Find where the given text appears and provide that cell's center as [x, y] coordinate. 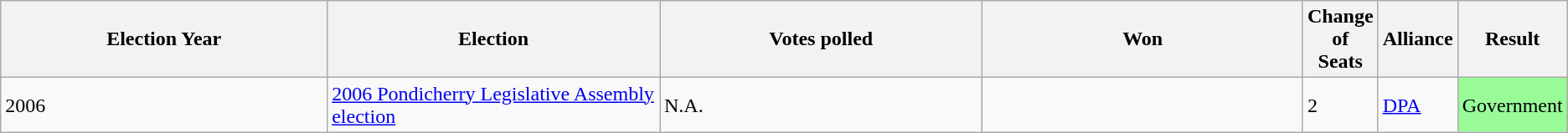
Alliance [1417, 39]
Won [1142, 39]
Election Year [164, 39]
DPA [1417, 105]
Government [1513, 105]
2006 Pondicherry Legislative Assembly election [494, 105]
Votes polled [821, 39]
Election [494, 39]
N.A. [821, 105]
2006 [164, 105]
Result [1513, 39]
Change of Seats [1340, 39]
2 [1340, 105]
